Extract the (x, y) coordinate from the center of the cell holding the provided text.  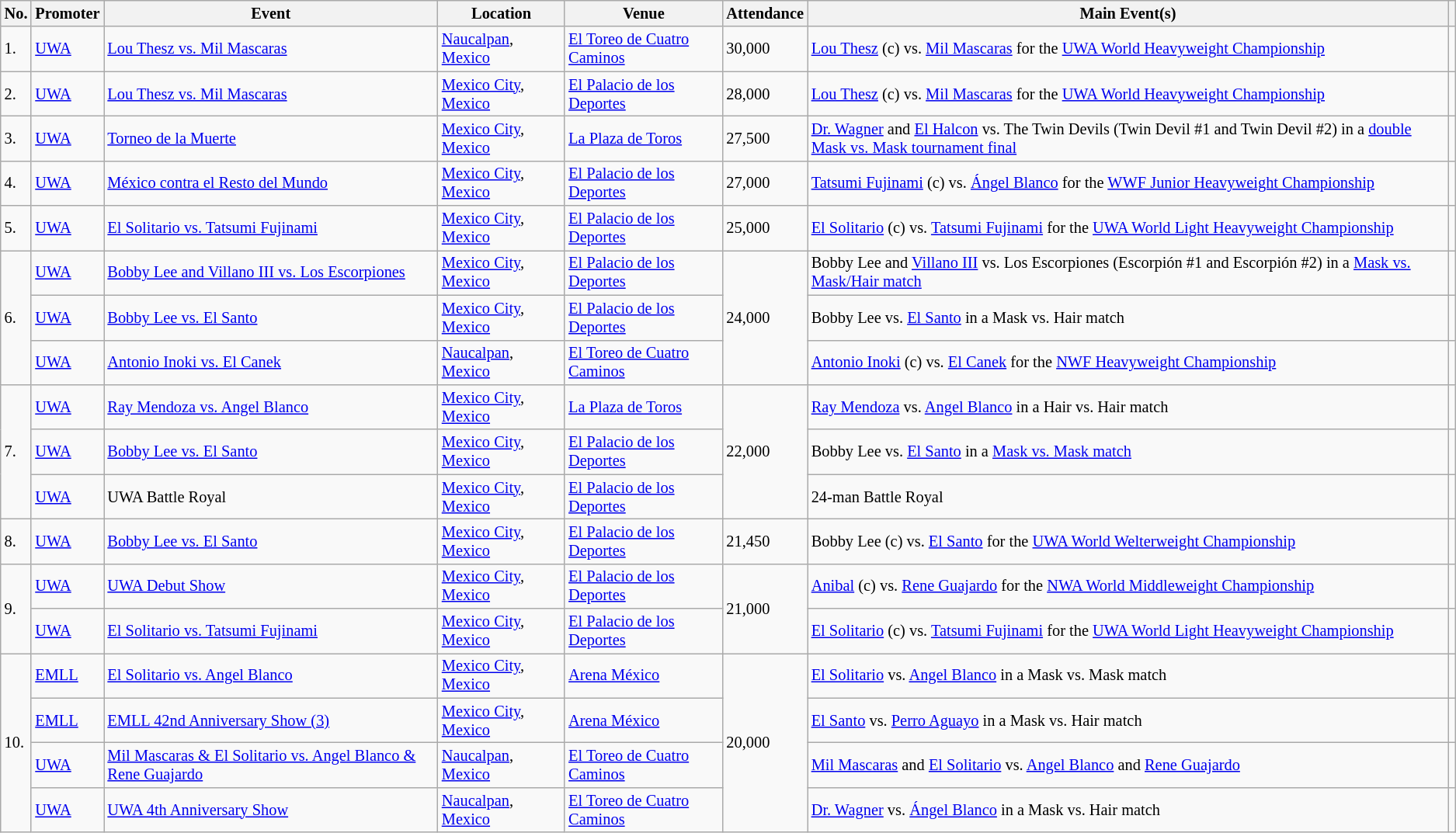
10. (16, 742)
6. (16, 317)
20,000 (764, 742)
Mil Mascaras and El Solitario vs. Angel Blanco and Rene Guajardo (1128, 765)
Antonio Inoki (c) vs. El Canek for the NWF Heavyweight Championship (1128, 363)
Bobby Lee vs. El Santo in a Mask vs. Mask match (1128, 452)
Bobby Lee vs. El Santo in a Mask vs. Hair match (1128, 318)
9. (16, 609)
Dr. Wagner and El Halcon vs. The Twin Devils (Twin Devil #1 and Twin Devil #2) in a double Mask vs. Mask tournament final (1128, 138)
UWA 4th Anniversary Show (271, 810)
Promoter (67, 13)
EMLL 42nd Anniversary Show (3) (271, 720)
27,500 (764, 138)
El Solitario vs. Angel Blanco in a Mask vs. Mask match (1128, 675)
24,000 (764, 317)
Location (502, 13)
Venue (643, 13)
24-man Battle Royal (1128, 497)
UWA Debut Show (271, 586)
25,000 (764, 228)
28,000 (764, 94)
Torneo de la Muerte (271, 138)
4. (16, 183)
UWA Battle Royal (271, 497)
Ray Mendoza vs. Angel Blanco in a Hair vs. Hair match (1128, 407)
21,000 (764, 609)
22,000 (764, 452)
Bobby Lee and Villano III vs. Los Escorpiones (271, 272)
Dr. Wagner vs. Ángel Blanco in a Mask vs. Hair match (1128, 810)
5. (16, 228)
Main Event(s) (1128, 13)
Event (271, 13)
Bobby Lee and Villano III vs. Los Escorpiones (Escorpión #1 and Escorpión #2) in a Mask vs. Mask/Hair match (1128, 272)
El Santo vs. Perro Aguayo in a Mask vs. Hair match (1128, 720)
Tatsumi Fujinami (c) vs. Ángel Blanco for the WWF Junior Heavyweight Championship (1128, 183)
8. (16, 541)
México contra el Resto del Mundo (271, 183)
No. (16, 13)
1. (16, 49)
Anibal (c) vs. Rene Guajardo for the NWA World Middleweight Championship (1128, 586)
Antonio Inoki vs. El Canek (271, 363)
El Solitario vs. Angel Blanco (271, 675)
2. (16, 94)
Attendance (764, 13)
21,450 (764, 541)
Bobby Lee (c) vs. El Santo for the UWA World Welterweight Championship (1128, 541)
Ray Mendoza vs. Angel Blanco (271, 407)
27,000 (764, 183)
3. (16, 138)
Mil Mascaras & El Solitario vs. Angel Blanco & Rene Guajardo (271, 765)
30,000 (764, 49)
7. (16, 452)
